Scan for the cell matching the given text and deliver its (x, y) coordinate at center. 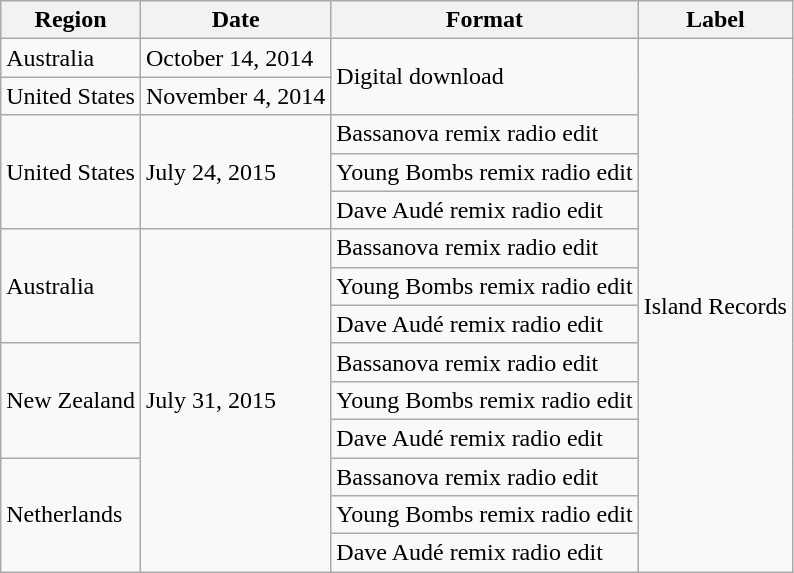
Netherlands (71, 515)
Format (484, 20)
Region (71, 20)
Label (715, 20)
October 14, 2014 (235, 58)
November 4, 2014 (235, 96)
Island Records (715, 306)
Digital download (484, 77)
July 31, 2015 (235, 400)
July 24, 2015 (235, 172)
New Zealand (71, 400)
Date (235, 20)
